Return (X, Y) of the center of cell containing provided text 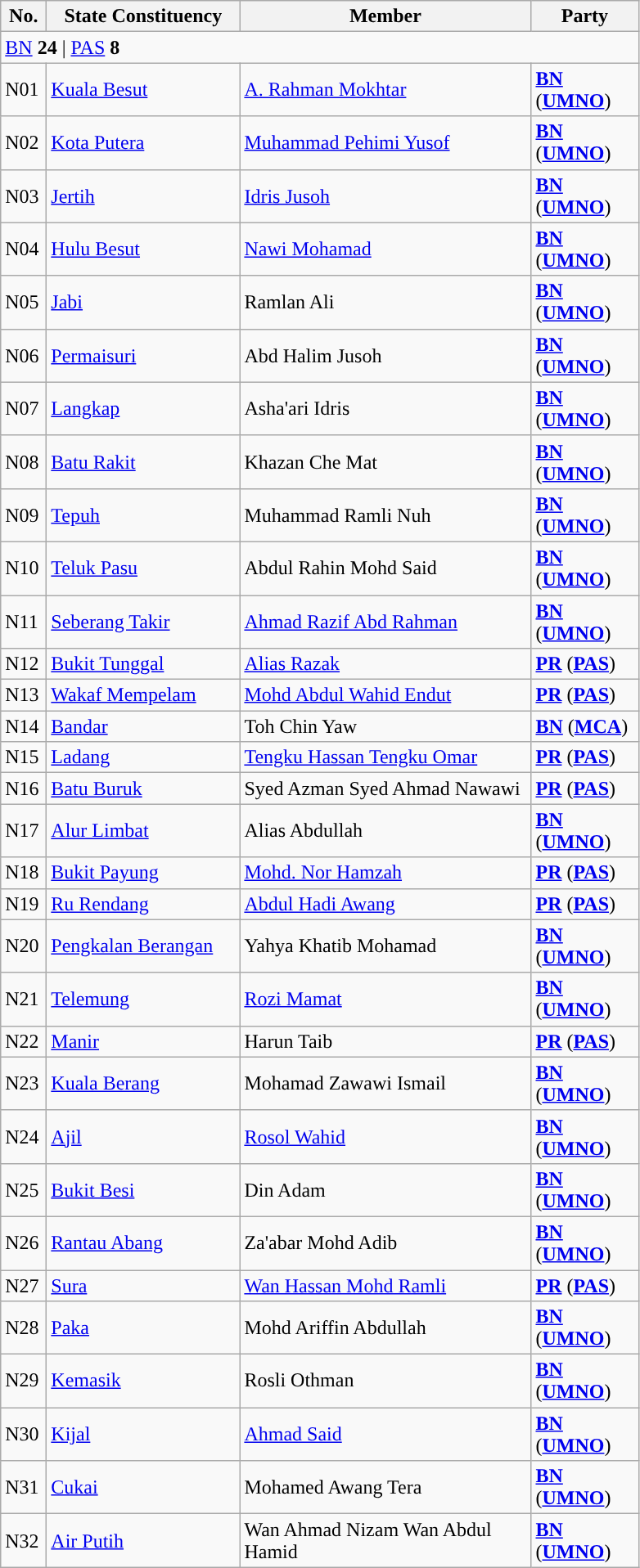
Rantau Abang (143, 1243)
Bandar (143, 726)
Teluk Pasu (143, 568)
Toh Chin Yaw (385, 726)
Rosli Othman (385, 1381)
N13 (24, 695)
N22 (24, 1041)
BN 24 | PAS 8 (319, 47)
Wan Hassan Mohd Ramli (385, 1285)
N21 (24, 1000)
Pengkalan Berangan (143, 946)
Ahmad Said (385, 1435)
Ladang (143, 757)
Za'abar Mohd Adib (385, 1243)
A. Rahman Mokhtar (385, 90)
Alur Limbat (143, 831)
Ru Rendang (143, 904)
Telemung (143, 1000)
Mohamed Awang Tera (385, 1487)
Langkap (143, 409)
Jabi (143, 303)
Abdul Rahin Mohd Said (385, 568)
N05 (24, 303)
N17 (24, 831)
N15 (24, 757)
Abdul Hadi Awang (385, 904)
Mohamad Zawawi Ismail (385, 1083)
N29 (24, 1381)
Ahmad Razif Abd Rahman (385, 622)
Sura (143, 1285)
Rosol Wahid (385, 1137)
N24 (24, 1137)
Air Putih (143, 1541)
Alias Razak (385, 664)
Alias Abdullah (385, 831)
Kota Putera (143, 142)
Mohd Abdul Wahid Endut (385, 695)
N19 (24, 904)
N23 (24, 1083)
Muhammad Ramli Nuh (385, 515)
Abd Halim Jusoh (385, 355)
N04 (24, 249)
N03 (24, 196)
No. (24, 16)
Batu Rakit (143, 461)
N11 (24, 622)
Tengku Hassan Tengku Omar (385, 757)
Member (385, 16)
N28 (24, 1328)
Paka (143, 1328)
N31 (24, 1487)
Nawi Mohamad (385, 249)
Seberang Takir (143, 622)
N10 (24, 568)
N18 (24, 873)
Bukit Payung (143, 873)
Bukit Besi (143, 1189)
Batu Buruk (143, 788)
Kijal (143, 1435)
Ajil (143, 1137)
Jertih (143, 196)
N30 (24, 1435)
Hulu Besut (143, 249)
Party (584, 16)
Idris Jusoh (385, 196)
Mohd Ariffin Abdullah (385, 1328)
N08 (24, 461)
N01 (24, 90)
Kuala Besut (143, 90)
Mohd. Nor Hamzah (385, 873)
Cukai (143, 1487)
State Constituency (143, 16)
Harun Taib (385, 1041)
N27 (24, 1285)
N25 (24, 1189)
N02 (24, 142)
Permaisuri (143, 355)
Asha'ari Idris (385, 409)
N07 (24, 409)
N20 (24, 946)
Rozi Mamat (385, 1000)
N26 (24, 1243)
N12 (24, 664)
Kemasik (143, 1381)
Din Adam (385, 1189)
N06 (24, 355)
Kuala Berang (143, 1083)
Wan Ahmad Nizam Wan Abdul Hamid (385, 1541)
N32 (24, 1541)
Ramlan Ali (385, 303)
Bukit Tunggal (143, 664)
Yahya Khatib Mohamad (385, 946)
Muhammad Pehimi Yusof (385, 142)
BN (MCA) (584, 726)
Wakaf Mempelam (143, 695)
N09 (24, 515)
N16 (24, 788)
Khazan Che Mat (385, 461)
Syed Azman Syed Ahmad Nawawi (385, 788)
Manir (143, 1041)
Tepuh (143, 515)
N14 (24, 726)
